Capture the cell that displays the provided text and extract its (x, y) central coordinate. 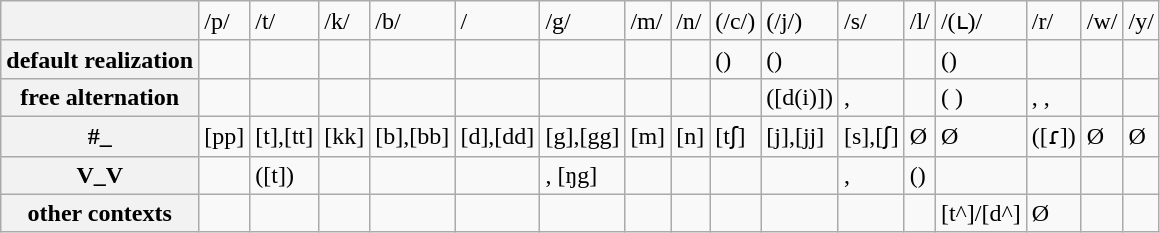
free alternation (100, 97)
other contexts (100, 213)
/r/ (1054, 21)
[tʃ] (736, 136)
[j],[jj] (800, 136)
/b/ (412, 21)
[s],[ʃ] (871, 136)
[d],[dd] (498, 136)
, , (1054, 97)
/ (498, 21)
/l/ (920, 21)
/w/ (1102, 21)
, [ŋg] (582, 175)
/p/ (224, 21)
/g/ (582, 21)
V_V (100, 175)
([d(i)]) (800, 97)
[t^]/[d^] (980, 213)
( ) (980, 97)
default realization (100, 59)
[m] (648, 136)
/y/ (1141, 21)
([ɾ]) (1054, 136)
[g],[gg] (582, 136)
/s/ (871, 21)
(/c/) (736, 21)
([t]) (284, 175)
[b],[bb] (412, 136)
[n] (690, 136)
/n/ (690, 21)
#_ (100, 136)
/t/ (284, 21)
/(ʟ)/ (980, 21)
[pp] (224, 136)
[kk] (344, 136)
/k/ (344, 21)
(/j/) (800, 21)
/m/ (648, 21)
[t],[tt] (284, 136)
